Find where the given text appears and provide that cell's center as [X, Y] coordinate. 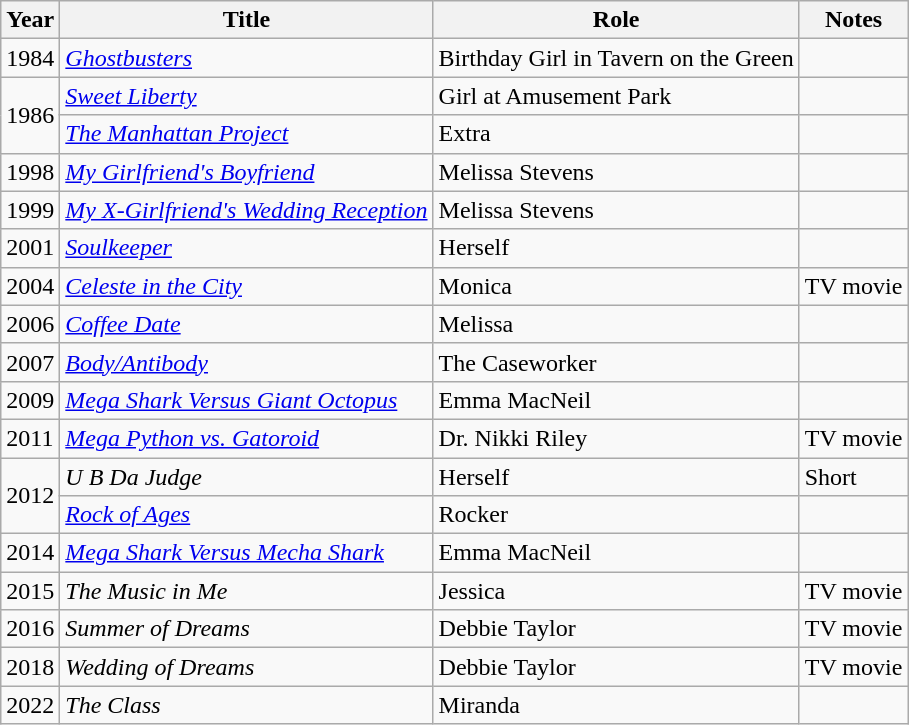
Girl at Amusement Park [616, 96]
Soulkeeper [246, 248]
Extra [616, 134]
My X-Girlfriend's Wedding Reception [246, 210]
Sweet Liberty [246, 96]
2012 [30, 496]
Celeste in the City [246, 286]
Ghostbusters [246, 58]
Role [616, 20]
Body/Antibody [246, 362]
2011 [30, 438]
U B Da Judge [246, 477]
Title [246, 20]
1984 [30, 58]
Dr. Nikki Riley [616, 438]
2004 [30, 286]
2022 [30, 705]
2016 [30, 629]
The Class [246, 705]
1986 [30, 115]
Coffee Date [246, 324]
The Manhattan Project [246, 134]
Mega Python vs. Gatoroid [246, 438]
Notes [854, 20]
Jessica [616, 591]
Year [30, 20]
Birthday Girl in Tavern on the Green [616, 58]
2014 [30, 553]
1999 [30, 210]
1998 [30, 172]
The Music in Me [246, 591]
Rock of Ages [246, 515]
Miranda [616, 705]
Monica [616, 286]
2001 [30, 248]
Rocker [616, 515]
Short [854, 477]
The Caseworker [616, 362]
Wedding of Dreams [246, 667]
Mega Shark Versus Giant Octopus [246, 400]
2009 [30, 400]
Mega Shark Versus Mecha Shark [246, 553]
2006 [30, 324]
2015 [30, 591]
Melissa [616, 324]
2018 [30, 667]
My Girlfriend's Boyfriend [246, 172]
Summer of Dreams [246, 629]
2007 [30, 362]
